Identify which cell holds the provided text, then report its [x, y] central coordinate. 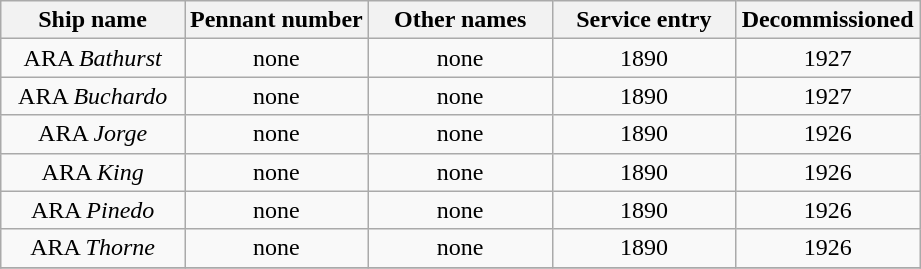
ARA Jorge [93, 134]
Pennant number [276, 20]
Ship name [93, 20]
Service entry [644, 20]
Other names [460, 20]
Decommissioned [828, 20]
ARA Buchardo [93, 96]
ARA Pinedo [93, 210]
ARA Thorne [93, 248]
ARA King [93, 172]
ARA Bathurst [93, 58]
